Capture the cell that displays the provided text and extract its [X, Y] central coordinate. 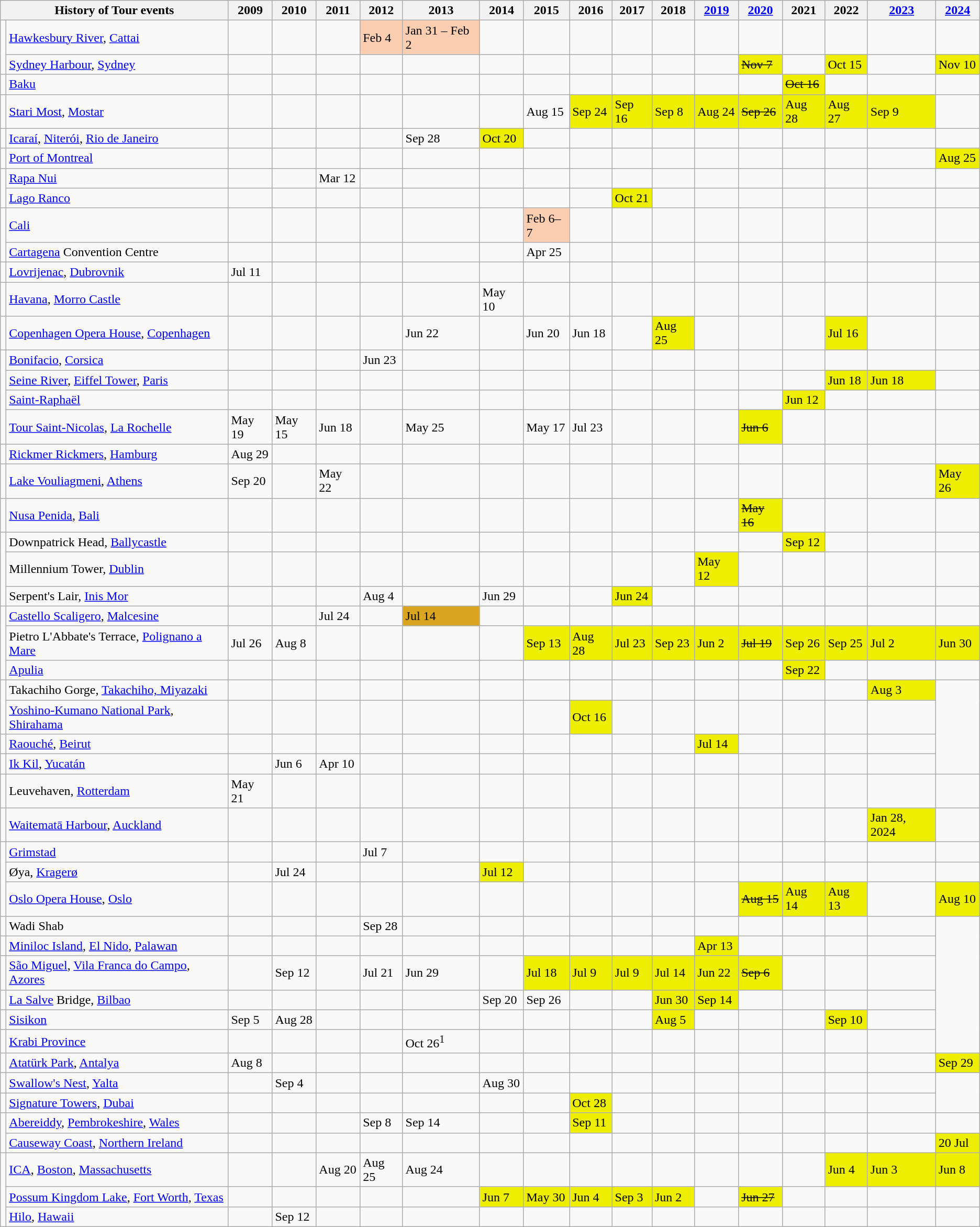
Jun 12 [804, 400]
Yoshino-Kumano National Park, Shirahama [117, 716]
May 26 [957, 481]
Icaraí, Niterói, Rio de Janeiro [117, 138]
Lake Vouliagmeni, Athens [117, 481]
Aug 5 [673, 1020]
Possum Kingdom Lake, Fort Worth, Texas [117, 1197]
2012 [381, 10]
Millennium Tower, Dublin [117, 569]
May 19 [250, 427]
Bonifacio, Corsica [117, 360]
Jul 16 [846, 333]
La Salve Bridge, Bilbao [117, 1000]
Sep 3 [632, 1197]
May 30 [547, 1197]
Apulia [117, 670]
Serpent's Lair, Inis Mor [117, 596]
Aug 14 [804, 899]
Hilo, Hawaii [117, 1217]
Pietro L'Abbate's Terrace, Polignano a Mare [117, 643]
Jun 3 [901, 1170]
Sep 13 [547, 643]
Sep 6 [761, 973]
Aug 10 [957, 899]
2022 [846, 10]
Jun 7 [502, 1197]
Aug 3 [901, 690]
Grimstad [117, 852]
Havana, Morro Castle [117, 299]
Ik Kil, Yucatán [117, 764]
Øya, Kragerø [117, 872]
2016 [591, 10]
2020 [761, 10]
Jun 24 [632, 596]
Sep 4 [294, 1083]
Tour Saint-Nicolas, La Rochelle [117, 427]
Stari Most, Mostar [117, 111]
Causeway Coast, Northern Ireland [117, 1143]
São Miguel, Vila Franca do Campo, Azores [117, 973]
Aug 20 [338, 1170]
Mar 12 [338, 178]
Jul 7 [381, 852]
Jul 26 [250, 643]
Feb 6–7 [547, 225]
Leuvehaven, Rotterdam [117, 791]
Jun 27 [761, 1197]
History of Tour events [114, 10]
Raouché, Beirut [117, 744]
20 Jul [957, 1143]
2009 [250, 10]
2010 [294, 10]
2013 [441, 10]
Sep 11 [591, 1123]
Takachiho Gorge, Takachiho, Miyazaki [117, 690]
Castello Scaligero, Malcesine [117, 616]
Sep 16 [632, 111]
Sep 22 [804, 670]
Jun 20 [547, 333]
Jan 28, 2024 [901, 825]
Aug 13 [846, 899]
Saint-Raphaël [117, 400]
May 17 [547, 427]
2018 [673, 10]
Jun 8 [957, 1170]
Downpatrick Head, Ballycastle [117, 542]
Waitematā Harbour, Auckland [117, 825]
2023 [901, 10]
Nusa Penida, Bali [117, 515]
Sep 10 [846, 1020]
Oct 21 [632, 198]
Sep 29 [957, 1063]
2021 [804, 10]
Sep 9 [901, 111]
Sep 5 [250, 1020]
May 10 [502, 299]
Hawkesbury River, Cattai [117, 38]
Apr 13 [717, 946]
Sydney Harbour, Sydney [117, 64]
May 16 [761, 515]
May 15 [294, 427]
Signature Towers, Dubai [117, 1103]
Port of Montreal [117, 158]
Cali [117, 225]
Rickmer Rickmers, Hamburg [117, 454]
ICA, Boston, Massachusetts [117, 1170]
Lovrijenac, Dubrovnik [117, 272]
Miniloc Island, El Nido, Palawan [117, 946]
Oslo Opera House, Oslo [117, 899]
Jul 18 [547, 973]
2019 [717, 10]
Apr 10 [338, 764]
Jul 11 [250, 272]
Sisikon [117, 1020]
2014 [502, 10]
Aug 30 [502, 1083]
Atatürk Park, Antalya [117, 1063]
Aug 4 [381, 596]
Jul 2 [901, 643]
2017 [632, 10]
2015 [547, 10]
Jun 23 [381, 360]
2011 [338, 10]
Baku [117, 84]
Jul 19 [761, 643]
Oct 15 [846, 64]
Rapa Nui [117, 178]
2024 [957, 10]
May 25 [441, 427]
Cartagena Convention Centre [117, 252]
Lago Ranco [117, 198]
Jul 21 [381, 973]
Apr 25 [547, 252]
Copenhagen Opera House, Copenhagen [117, 333]
Swallow's Nest, Yalta [117, 1083]
Jan 31 – Feb 2 [441, 38]
Krabi Province [117, 1041]
Jul 12 [502, 872]
Sep 25 [846, 643]
Aug 27 [846, 111]
Nov 10 [957, 64]
Sep 23 [673, 643]
Oct 20 [502, 138]
Abereiddy, Pembrokeshire, Wales [117, 1123]
May 22 [338, 481]
Sep 24 [591, 111]
Aug 29 [250, 454]
Seine River, Eiffel Tower, Paris [117, 380]
Nov 7 [761, 64]
Wadi Shab [117, 926]
May 12 [717, 569]
Oct 261 [441, 1041]
Oct 28 [591, 1103]
May 21 [250, 791]
Feb 4 [381, 38]
